Locate the cell with the specified text and output its (X, Y) center coordinate. 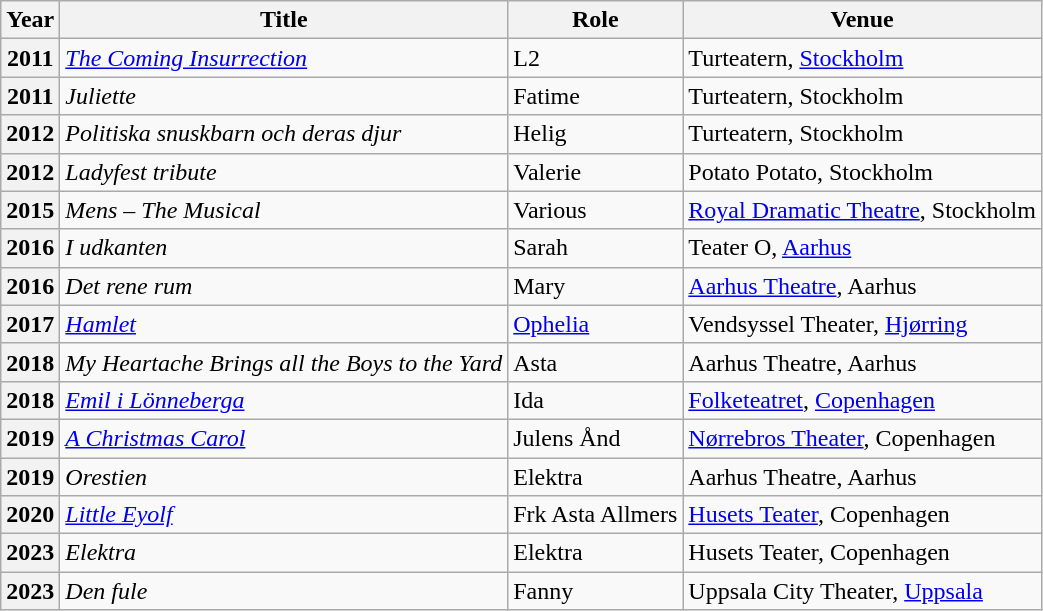
Sarah (596, 248)
Emil i Lönneberga (284, 400)
Fanny (596, 591)
Mary (596, 286)
Little Eyolf (284, 515)
The Coming Insurrection (284, 58)
Nørrebros Theater, Copenhagen (862, 438)
Ida (596, 400)
Valerie (596, 172)
Title (284, 20)
Role (596, 20)
Royal Dramatic Theatre, Stockholm (862, 210)
Potato Potato, Stockholm (862, 172)
Asta (596, 362)
Venue (862, 20)
Ophelia (596, 324)
A Christmas Carol (284, 438)
2017 (30, 324)
Uppsala City Theater, Uppsala (862, 591)
L2 (596, 58)
2015 (30, 210)
2020 (30, 515)
Den fule (284, 591)
Julens Ånd (596, 438)
Juliette (284, 96)
‌Frk Asta Allmers (596, 515)
Fatime (596, 96)
Helig (596, 134)
Teater O, Aarhus (862, 248)
Vendsyssel Theater, Hjørring (862, 324)
Folketeatret, Copenhagen (862, 400)
Mens – The Musical (284, 210)
Politiska snuskbarn och deras djur (284, 134)
My Heartache Brings all the Boys to the Yard (284, 362)
Det rene rum (284, 286)
Ladyfest tribute (284, 172)
Year (30, 20)
Hamlet (284, 324)
Various (596, 210)
I udkanten (284, 248)
Orestien (284, 477)
